Scan for the cell matching the given text and deliver its [x, y] coordinate at center. 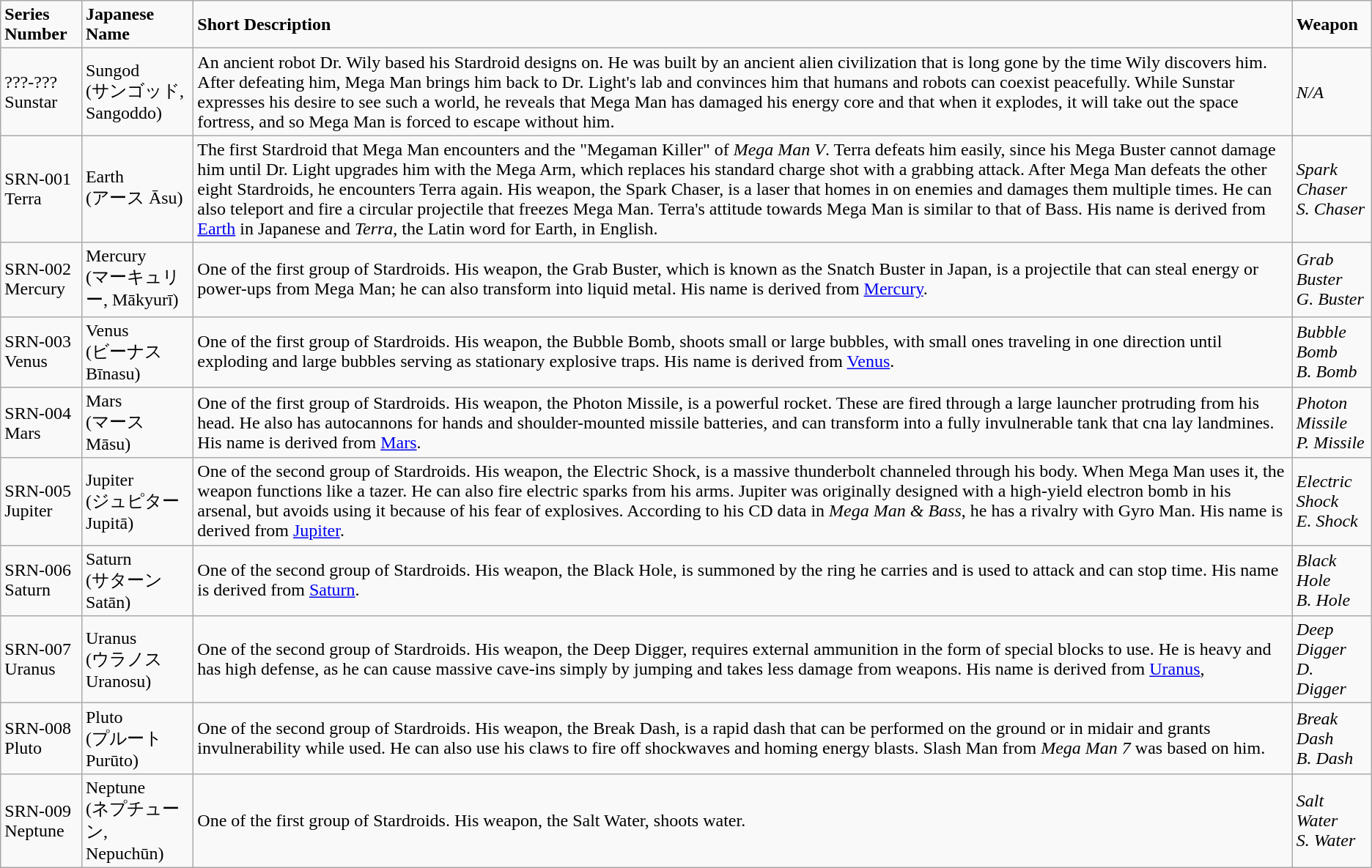
Jupiter(ジュピター Jupitā) [137, 501]
???-???Sunstar [41, 92]
N/A [1332, 92]
Sungod(サンゴッド, Sangoddo) [137, 92]
Spark ChaserS. Chaser [1332, 189]
SRN-002Mercury [41, 280]
Bubble BombB. Bomb [1332, 352]
Venus(ビーナス Bīnasu) [137, 352]
Saturn(サターン Satān) [137, 580]
Neptune(ネプチューン, Nepuchūn) [137, 820]
SRN-001Terra [41, 189]
SRN-007Uranus [41, 659]
Salt WaterS. Water [1332, 820]
SRN-008Pluto [41, 738]
SRN-003Venus [41, 352]
Electric ShockE. Shock [1332, 501]
One of the first group of Stardroids. His weapon, the Salt Water, shoots water. [743, 820]
Japanese Name [137, 25]
SRN-004Mars [41, 423]
Series Number [41, 25]
SRN-009Neptune [41, 820]
SRN-005Jupiter [41, 501]
Photon MissileP. Missile [1332, 423]
Grab BusterG. Buster [1332, 280]
Short Description [743, 25]
Weapon [1332, 25]
Deep DiggerD. Digger [1332, 659]
Break DashB. Dash [1332, 738]
SRN-006Saturn [41, 580]
Pluto(プルート Purūto) [137, 738]
Uranus(ウラノス Uranosu) [137, 659]
Mercury(マーキュリー, Mākyurī) [137, 280]
Black HoleB. Hole [1332, 580]
Mars(マース Māsu) [137, 423]
Earth(アース Āsu) [137, 189]
